Return (X, Y) of the center of cell containing provided text 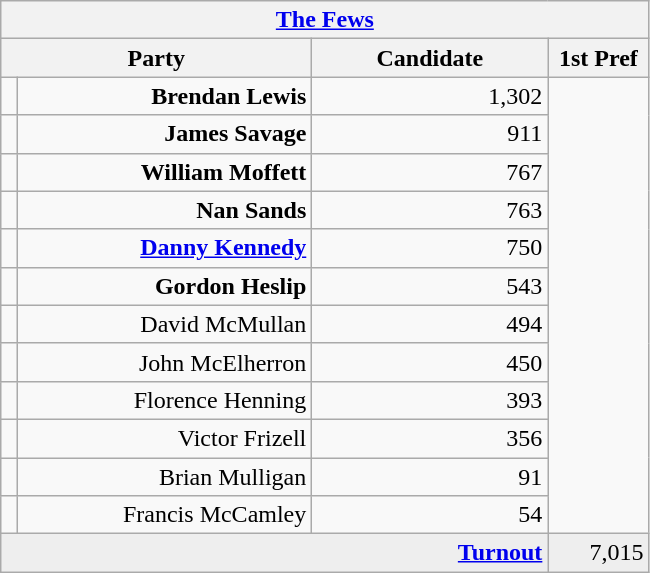
7,015 (598, 553)
Florence Henning (164, 400)
1,302 (430, 96)
Francis McCamley (164, 515)
450 (430, 362)
91 (430, 477)
Brendan Lewis (164, 96)
Nan Sands (164, 210)
Brian Mulligan (164, 477)
356 (430, 438)
Turnout (274, 553)
John McElherron (164, 362)
David McMullan (164, 324)
750 (430, 248)
911 (430, 134)
William Moffett (164, 172)
The Fews (325, 20)
543 (430, 286)
Victor Frizell (164, 438)
Party (156, 58)
Gordon Heslip (164, 286)
767 (430, 172)
1st Pref (598, 58)
393 (430, 400)
Danny Kennedy (164, 248)
James Savage (164, 134)
Candidate (430, 58)
494 (430, 324)
54 (430, 515)
763 (430, 210)
